Capture the cell that displays the provided text and extract its (x, y) central coordinate. 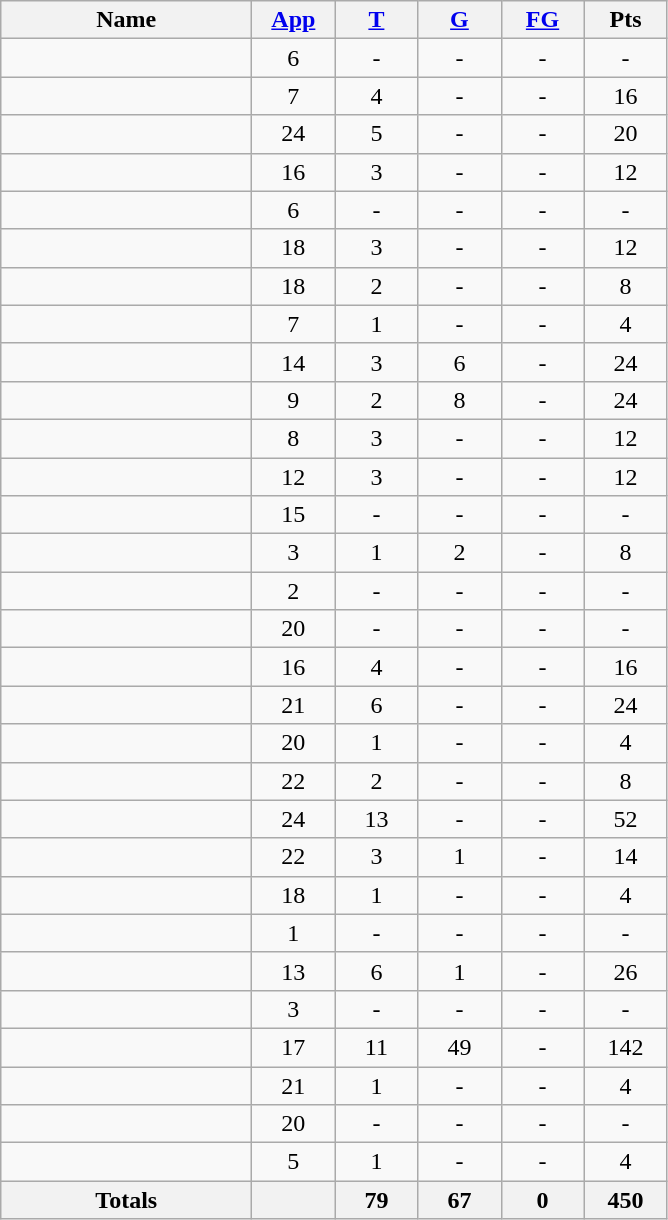
9 (294, 400)
App (294, 20)
Name (126, 20)
11 (376, 1047)
T (376, 20)
17 (294, 1047)
142 (626, 1047)
450 (626, 1200)
49 (460, 1047)
67 (460, 1200)
FG (542, 20)
79 (376, 1200)
G (460, 20)
0 (542, 1200)
15 (294, 515)
52 (626, 819)
Pts (626, 20)
26 (626, 971)
Totals (126, 1200)
